Pinpoint the cell where the given text exists, returning its (X, Y) midpoint coordinate. 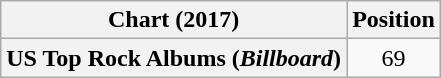
69 (394, 58)
US Top Rock Albums (Billboard) (174, 58)
Chart (2017) (174, 20)
Position (394, 20)
